Output the (x, y) coordinate of the center of the cell containing the given text.  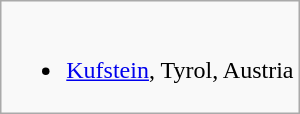
Kufstein, Tyrol, Austria (150, 58)
